Extract the (x, y) coordinate from the center of the cell holding the provided text.  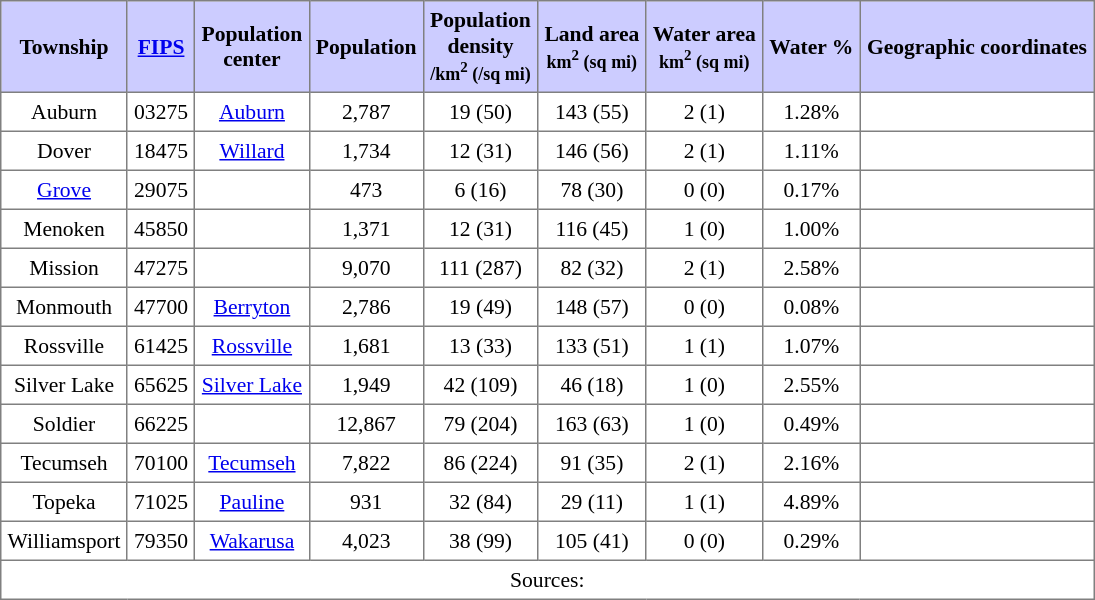
Populationdensity/km2 (/sq mi) (480, 47)
79350 (160, 540)
2.58% (812, 268)
78 (30) (592, 190)
Geographic coordinates (977, 47)
19 (50) (480, 112)
19 (49) (480, 306)
Water areakm2 (sq mi) (704, 47)
29075 (160, 190)
45850 (160, 228)
2,786 (366, 306)
Wakarusa (252, 540)
Grove (64, 190)
1.28% (812, 112)
70100 (160, 462)
1.07% (812, 346)
Williamsport (64, 540)
0.29% (812, 540)
0.17% (812, 190)
2,787 (366, 112)
9,070 (366, 268)
1.00% (812, 228)
Berryton (252, 306)
Land areakm2 (sq mi) (592, 47)
Population (366, 47)
65625 (160, 384)
6 (16) (480, 190)
47700 (160, 306)
Willard (252, 150)
61425 (160, 346)
2.16% (812, 462)
Mission (64, 268)
148 (57) (592, 306)
4,023 (366, 540)
473 (366, 190)
Sources: (548, 580)
FIPS (160, 47)
Township (64, 47)
12,867 (366, 424)
91 (35) (592, 462)
71025 (160, 502)
4.89% (812, 502)
111 (287) (480, 268)
0.08% (812, 306)
42 (109) (480, 384)
Dover (64, 150)
1.11% (812, 150)
18475 (160, 150)
Topeka (64, 502)
2.55% (812, 384)
47275 (160, 268)
931 (366, 502)
105 (41) (592, 540)
86 (224) (480, 462)
38 (99) (480, 540)
46 (18) (592, 384)
1,734 (366, 150)
Menoken (64, 228)
79 (204) (480, 424)
29 (11) (592, 502)
0.49% (812, 424)
1,371 (366, 228)
13 (33) (480, 346)
Soldier (64, 424)
82 (32) (592, 268)
116 (45) (592, 228)
163 (63) (592, 424)
143 (55) (592, 112)
1,681 (366, 346)
Water % (812, 47)
7,822 (366, 462)
03275 (160, 112)
1,949 (366, 384)
Monmouth (64, 306)
Populationcenter (252, 47)
Pauline (252, 502)
146 (56) (592, 150)
66225 (160, 424)
32 (84) (480, 502)
133 (51) (592, 346)
